Pinpoint the cell where the given text exists, returning its [X, Y] midpoint coordinate. 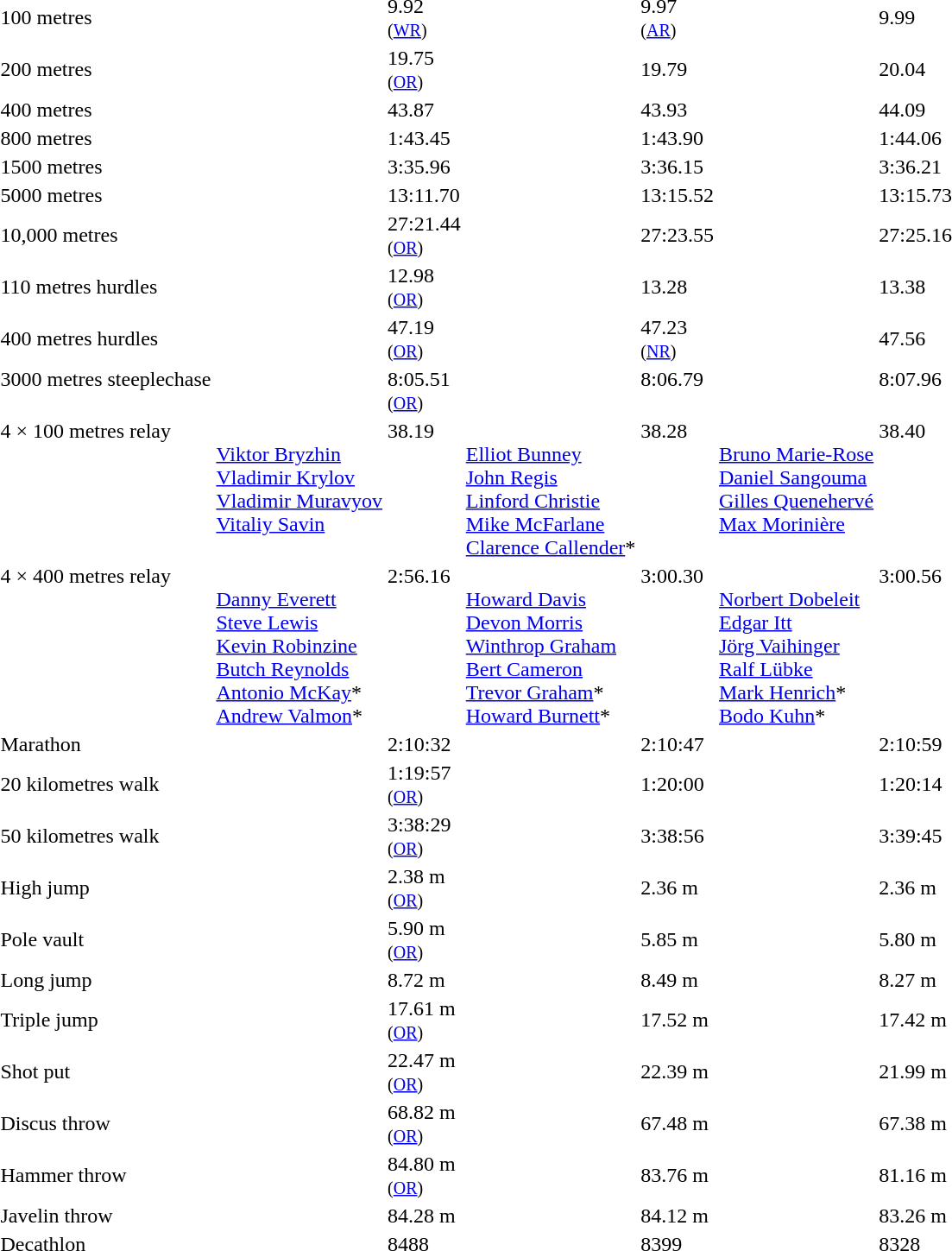
1:19:57(OR) [425, 784]
5.85 m [678, 939]
43.93 [678, 110]
43.87 [425, 110]
13:11.70 [425, 195]
27:23.55 [678, 235]
3:38:29(OR) [425, 836]
2.38 m(OR) [425, 888]
Bruno Marie-Rose Daniel Sangouma Gilles Quenehervé Max Morinière [796, 489]
8.49 m [678, 980]
8:05.51(OR) [425, 390]
5.90 m(OR) [425, 939]
1:43.90 [678, 138]
Danny EverettSteve LewisKevin RobinzineButch ReynoldsAntonio McKay*Andrew Valmon* [299, 646]
47.23(NR) [678, 338]
1:43.45 [425, 138]
2:10:47 [678, 744]
3:36.15 [678, 167]
27:21.44(OR) [425, 235]
19.79 [678, 69]
67.48 m [678, 1124]
13:15.52 [678, 195]
Norbert DobeleitEdgar IttJörg VaihingerRalf LübkeMark Henrich*Bodo Kuhn* [796, 646]
8:06.79 [678, 390]
3:38:56 [678, 836]
17.52 m [678, 1020]
38.19 [425, 489]
22.39 m [678, 1072]
Viktor Bryzhin Vladimir Krylov Vladimir Muravyov Vitaliy Savin [299, 489]
17.61 m(OR) [425, 1020]
19.75(OR) [425, 69]
Elliot Bunney John Regis Linford ChristieMike McFarlaneClarence Callender* [551, 489]
13.28 [678, 287]
3:35.96 [425, 167]
8.72 m [425, 980]
22.47 m(OR) [425, 1072]
3:00.30 [678, 646]
68.82 m(OR) [425, 1124]
2:56.16 [425, 646]
84.80 m(OR) [425, 1176]
Howard DavisDevon MorrisWinthrop GrahamBert CameronTrevor Graham*Howard Burnett* [551, 646]
38.28 [678, 489]
83.76 m [678, 1176]
84.28 m [425, 1216]
1:20:00 [678, 784]
84.12 m [678, 1216]
12.98(OR) [425, 287]
47.19(OR) [425, 338]
2:10:32 [425, 744]
2.36 m [678, 888]
